Determine the (x, y) coordinate at the center of the cell enclosing the given text.  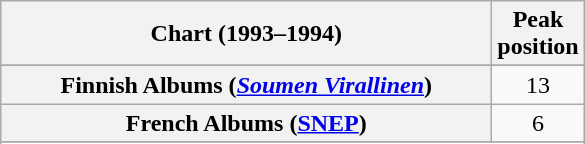
6 (538, 123)
Chart (1993–1994) (246, 34)
13 (538, 85)
Peakposition (538, 34)
French Albums (SNEP) (246, 123)
Finnish Albums (Soumen Virallinen) (246, 85)
